Capture the cell that displays the provided text and extract its (X, Y) central coordinate. 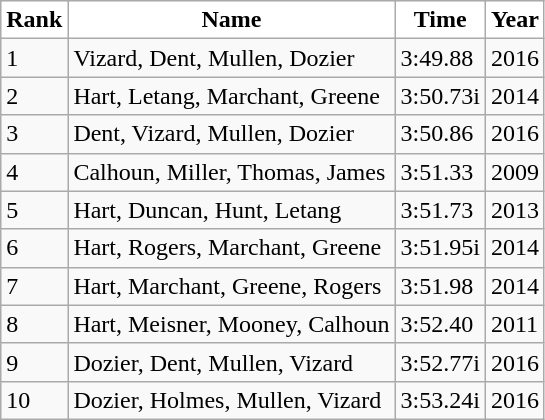
Rank (34, 20)
Dozier, Holmes, Mullen, Vizard (232, 400)
Year (514, 20)
Hart, Duncan, Hunt, Letang (232, 210)
2013 (514, 210)
3:51.95i (440, 248)
Time (440, 20)
3:49.88 (440, 58)
Vizard, Dent, Mullen, Dozier (232, 58)
Hart, Marchant, Greene, Rogers (232, 286)
Hart, Meisner, Mooney, Calhoun (232, 324)
3:52.77i (440, 362)
3:53.24i (440, 400)
6 (34, 248)
5 (34, 210)
3:50.86 (440, 134)
Name (232, 20)
Dozier, Dent, Mullen, Vizard (232, 362)
3 (34, 134)
4 (34, 172)
2011 (514, 324)
8 (34, 324)
3:51.33 (440, 172)
3:51.73 (440, 210)
10 (34, 400)
1 (34, 58)
7 (34, 286)
Hart, Letang, Marchant, Greene (232, 96)
3:52.40 (440, 324)
3:51.98 (440, 286)
Hart, Rogers, Marchant, Greene (232, 248)
Dent, Vizard, Mullen, Dozier (232, 134)
9 (34, 362)
2009 (514, 172)
2 (34, 96)
3:50.73i (440, 96)
Calhoun, Miller, Thomas, James (232, 172)
